For the text-containing cell, return its midpoint in (x, y) coordinate format. 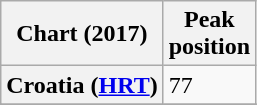
Peakposition (209, 34)
Croatia (HRT) (82, 85)
77 (209, 85)
Chart (2017) (82, 34)
